Detect which cell encompasses the target text, then output its (x, y) center coordinate. 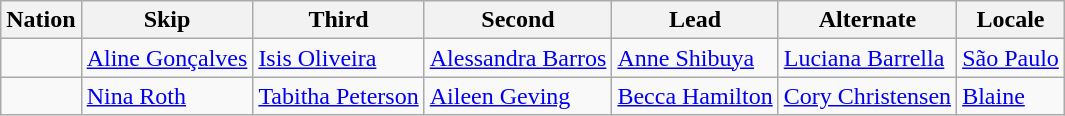
Cory Christensen (867, 96)
Tabitha Peterson (338, 96)
Becca Hamilton (695, 96)
Aline Gonçalves (167, 58)
Alessandra Barros (518, 58)
Nation (41, 20)
Blaine (1011, 96)
Second (518, 20)
Aileen Geving (518, 96)
Alternate (867, 20)
São Paulo (1011, 58)
Third (338, 20)
Lead (695, 20)
Nina Roth (167, 96)
Skip (167, 20)
Locale (1011, 20)
Isis Oliveira (338, 58)
Anne Shibuya (695, 58)
Luciana Barrella (867, 58)
